Detect which cell encompasses the target text, then output its [x, y] center coordinate. 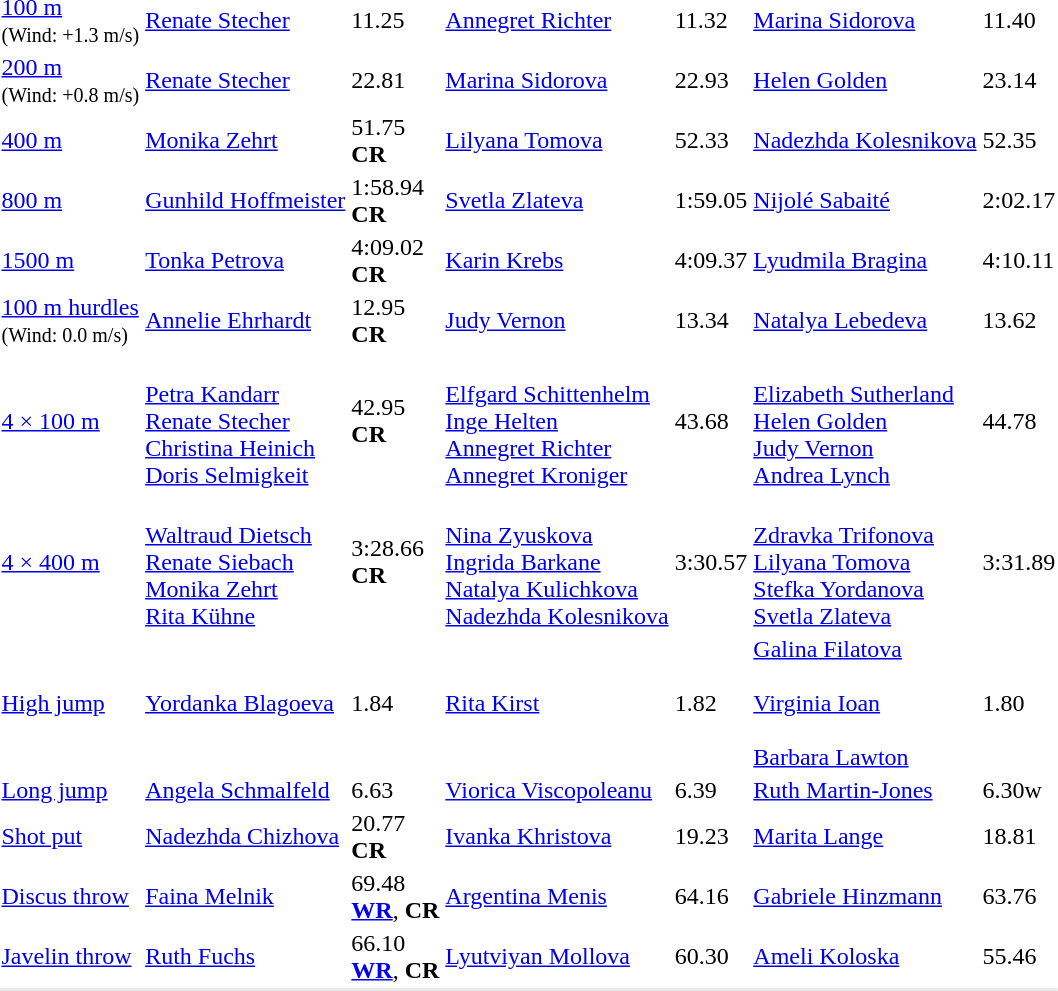
Ruth Martin-Jones [865, 790]
Tonka Petrova [246, 260]
Helen Golden [865, 80]
3:31.89 [1019, 562]
69.48WR, CR [396, 896]
Annelie Ehrhardt [246, 320]
Nijolé Sabaité [865, 200]
Ameli Koloska [865, 956]
Waltraud DietschRenate SiebachMonika ZehrtRita Kühne [246, 562]
Rita Kirst [557, 703]
Lyudmila Bragina [865, 260]
52.35 [1019, 140]
Svetla Zlateva [557, 200]
Gabriele Hinzmann [865, 896]
4:09.37 [711, 260]
Discus throw [70, 896]
12.95CR [396, 320]
4:09.02CR [396, 260]
Argentina Menis [557, 896]
Shot put [70, 836]
1.80 [1019, 703]
Yordanka Blagoeva [246, 703]
Marita Lange [865, 836]
Gunhild Hoffmeister [246, 200]
18.81 [1019, 836]
Galina FilatovaVirginia IoanBarbara Lawton [865, 703]
1.84 [396, 703]
Judy Vernon [557, 320]
Long jump [70, 790]
800 m [70, 200]
100 m hurdles(Wind: 0.0 m/s) [70, 320]
3:30.57 [711, 562]
Natalya Lebedeva [865, 320]
20.77CR [396, 836]
Elizabeth SutherlandHelen GoldenJudy VernonAndrea Lynch [865, 421]
60.30 [711, 956]
51.75CR [396, 140]
64.16 [711, 896]
400 m [70, 140]
Javelin throw [70, 956]
1:58.94CR [396, 200]
4 × 400 m [70, 562]
63.76 [1019, 896]
66.10WR, CR [396, 956]
6.39 [711, 790]
6.30w [1019, 790]
Karin Krebs [557, 260]
52.33 [711, 140]
Monika Zehrt [246, 140]
Lyutviyan Mollova [557, 956]
19.23 [711, 836]
Ivanka Khristova [557, 836]
Faina Melnik [246, 896]
4:10.11 [1019, 260]
Ruth Fuchs [246, 956]
Nina ZyuskovaIngrida BarkaneNatalya KulichkovaNadezhda Kolesnikova [557, 562]
Renate Stecher [246, 80]
55.46 [1019, 956]
Nadezhda Kolesnikova [865, 140]
3:28.66CR [396, 562]
13.34 [711, 320]
22.81 [396, 80]
4 × 100 m [70, 421]
Elfgard SchittenhelmInge HeltenAnnegret RichterAnnegret Kroniger [557, 421]
1500 m [70, 260]
Marina Sidorova [557, 80]
22.93 [711, 80]
Lilyana Tomova [557, 140]
200 m(Wind: +0.8 m/s) [70, 80]
2:02.17 [1019, 200]
Petra KandarrRenate StecherChristina HeinichDoris Selmigkeit [246, 421]
Angela Schmalfeld [246, 790]
Zdravka TrifonovaLilyana TomovaStefka YordanovaSvetla Zlateva [865, 562]
13.62 [1019, 320]
23.14 [1019, 80]
1.82 [711, 703]
Viorica Viscopoleanu [557, 790]
High jump [70, 703]
43.68 [711, 421]
44.78 [1019, 421]
1:59.05 [711, 200]
6.63 [396, 790]
42.95CR [396, 421]
Nadezhda Chizhova [246, 836]
